Identify which cell holds the provided text, then report its [X, Y] central coordinate. 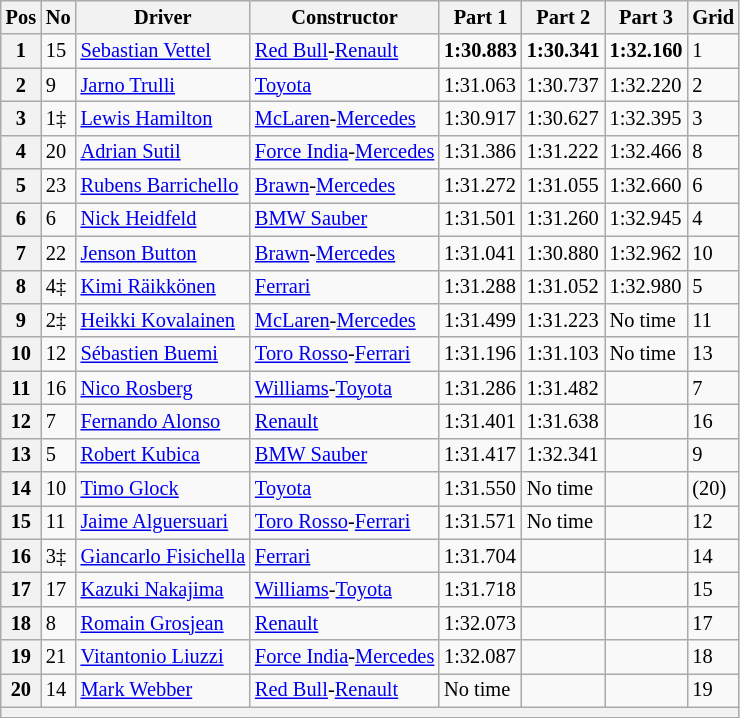
Constructor [344, 17]
Part 3 [646, 17]
Rubens Barrichello [163, 186]
Romain Grosjean [163, 623]
Mark Webber [163, 690]
23 [58, 186]
1:32.466 [646, 152]
1:32.980 [646, 287]
1:31.103 [564, 354]
1:32.341 [564, 455]
Kazuki Nakajima [163, 589]
Part 2 [564, 17]
1:30.341 [564, 51]
3‡ [58, 556]
Robert Kubica [163, 455]
Adrian Sutil [163, 152]
Nick Heidfeld [163, 219]
1:32.660 [646, 186]
Heikki Kovalainen [163, 320]
1:31.272 [480, 186]
1:31.638 [564, 421]
Fernando Alonso [163, 421]
1:31.223 [564, 320]
Driver [163, 17]
Grid [713, 17]
1:30.627 [564, 118]
1:31.499 [480, 320]
Jaime Alguersuari [163, 522]
1:31.386 [480, 152]
1:31.704 [480, 556]
1:31.718 [480, 589]
Pos [21, 17]
Lewis Hamilton [163, 118]
1:31.288 [480, 287]
1:31.063 [480, 85]
1:31.196 [480, 354]
Sébastien Buemi [163, 354]
1:30.883 [480, 51]
1:31.401 [480, 421]
Sebastian Vettel [163, 51]
1:30.737 [564, 85]
No [58, 17]
1:32.220 [646, 85]
1:31.055 [564, 186]
Jarno Trulli [163, 85]
21 [58, 657]
(20) [713, 489]
Giancarlo Fisichella [163, 556]
1:30.880 [564, 253]
Vitantonio Liuzzi [163, 657]
1:31.501 [480, 219]
1:32.073 [480, 623]
Timo Glock [163, 489]
1:32.945 [646, 219]
1:31.041 [480, 253]
1:32.087 [480, 657]
22 [58, 253]
1:31.260 [564, 219]
1:30.917 [480, 118]
2‡ [58, 320]
1:31.417 [480, 455]
1‡ [58, 118]
1:32.962 [646, 253]
1:31.286 [480, 388]
1:31.222 [564, 152]
Part 1 [480, 17]
Nico Rosberg [163, 388]
1:32.395 [646, 118]
1:32.160 [646, 51]
Kimi Räikkönen [163, 287]
1:31.571 [480, 522]
4‡ [58, 287]
1:31.482 [564, 388]
Jenson Button [163, 253]
1:31.052 [564, 287]
1:31.550 [480, 489]
